Extract the [x, y] coordinate from the center of the cell holding the provided text.  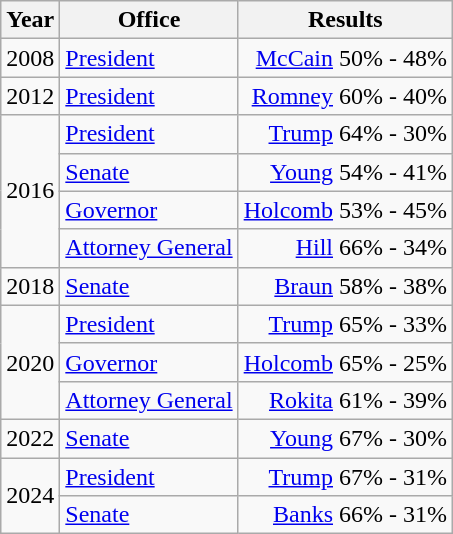
Rokita 61% - 39% [345, 400]
Results [345, 20]
2012 [30, 96]
Young 54% - 41% [345, 172]
2016 [30, 191]
Trump 64% - 30% [345, 134]
Holcomb 53% - 45% [345, 210]
Holcomb 65% - 25% [345, 362]
2022 [30, 438]
2020 [30, 362]
2024 [30, 496]
Banks 66% - 31% [345, 515]
Romney 60% - 40% [345, 96]
Year [30, 20]
Braun 58% - 38% [345, 286]
Young 67% - 30% [345, 438]
McCain 50% - 48% [345, 58]
2018 [30, 286]
Trump 67% - 31% [345, 477]
Trump 65% - 33% [345, 324]
Hill 66% - 34% [345, 248]
Office [149, 20]
2008 [30, 58]
